Identify which cell holds the provided text, then report its (X, Y) central coordinate. 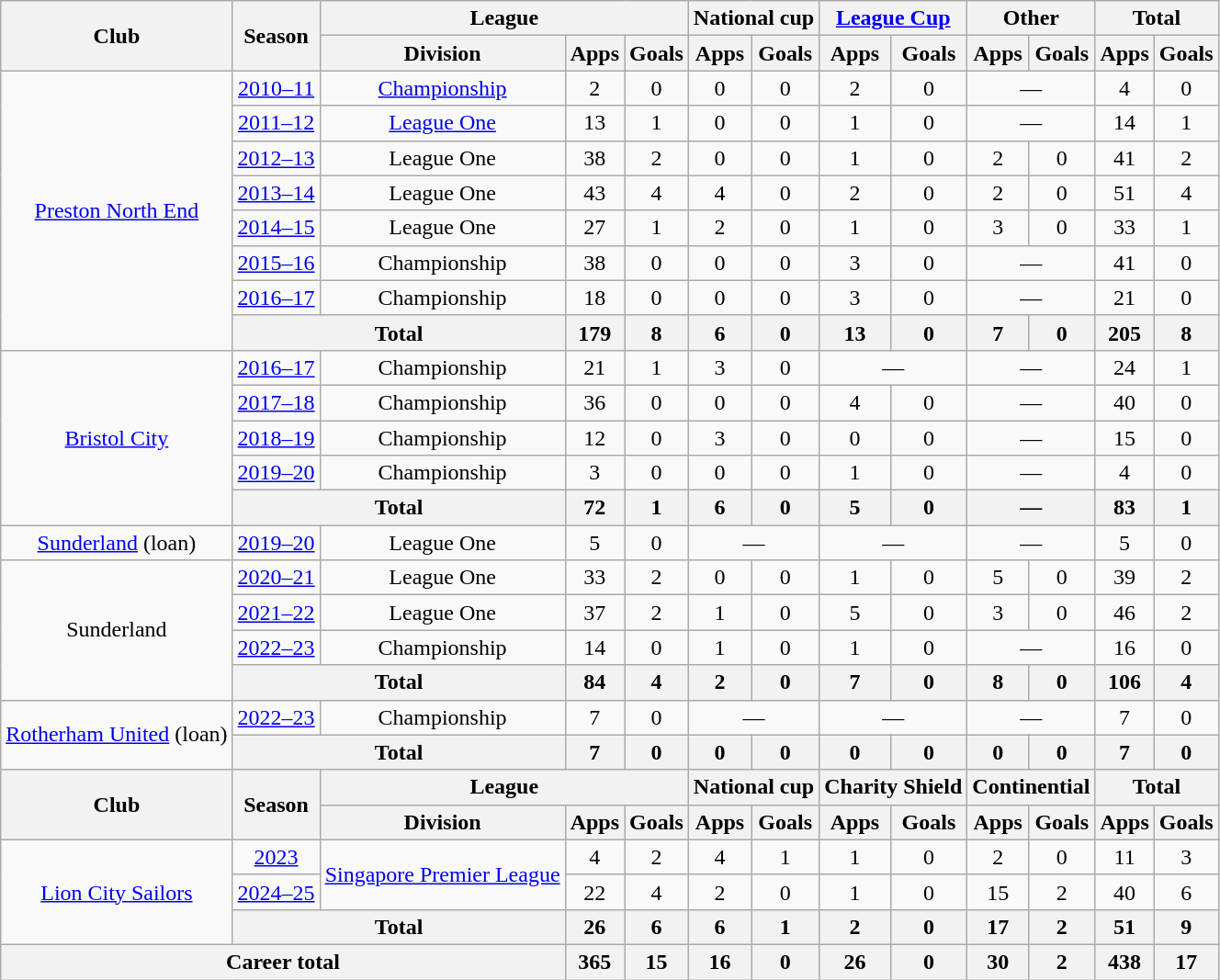
43 (594, 193)
Other (1031, 18)
9 (1186, 927)
Rotherham United (loan) (117, 735)
2012–13 (276, 158)
12 (594, 438)
2015–16 (276, 263)
438 (1124, 962)
106 (1124, 682)
22 (594, 892)
Career total (283, 962)
2010–11 (276, 88)
365 (594, 962)
Preston North End (117, 210)
30 (998, 962)
24 (1124, 367)
2023 (276, 857)
72 (594, 508)
Lion City Sailors (117, 892)
Continential (1031, 787)
2021–22 (276, 613)
League Cup (893, 18)
2018–19 (276, 438)
205 (1124, 332)
Charity Shield (893, 787)
2011–12 (276, 123)
11 (1124, 857)
2017–18 (276, 402)
Singapore Premier League (443, 874)
Bristol City (117, 437)
2020–21 (276, 578)
37 (594, 613)
Sunderland (loan) (117, 543)
2024–25 (276, 892)
36 (594, 402)
2013–14 (276, 193)
84 (594, 682)
Sunderland (117, 630)
39 (1124, 578)
2014–15 (276, 228)
179 (594, 332)
46 (1124, 613)
18 (594, 298)
27 (594, 228)
83 (1124, 508)
